Detect which cell encompasses the target text, then output its [x, y] center coordinate. 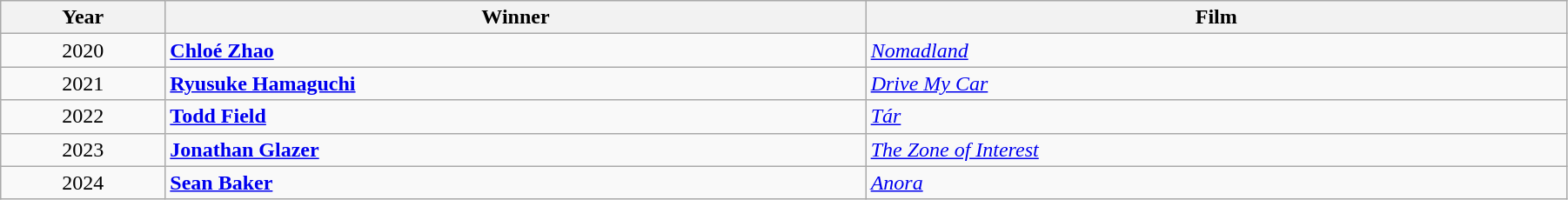
2020 [84, 50]
Nomadland [1216, 50]
Sean Baker [515, 183]
Chloé Zhao [515, 50]
2024 [84, 183]
2021 [84, 83]
Drive My Car [1216, 83]
Film [1216, 17]
2022 [84, 117]
Year [84, 17]
Anora [1216, 183]
Tár [1216, 117]
Ryusuke Hamaguchi [515, 83]
The Zone of Interest [1216, 150]
2023 [84, 150]
Jonathan Glazer [515, 150]
Todd Field [515, 117]
Winner [515, 17]
